Find where the given text appears and provide that cell's center as [X, Y] coordinate. 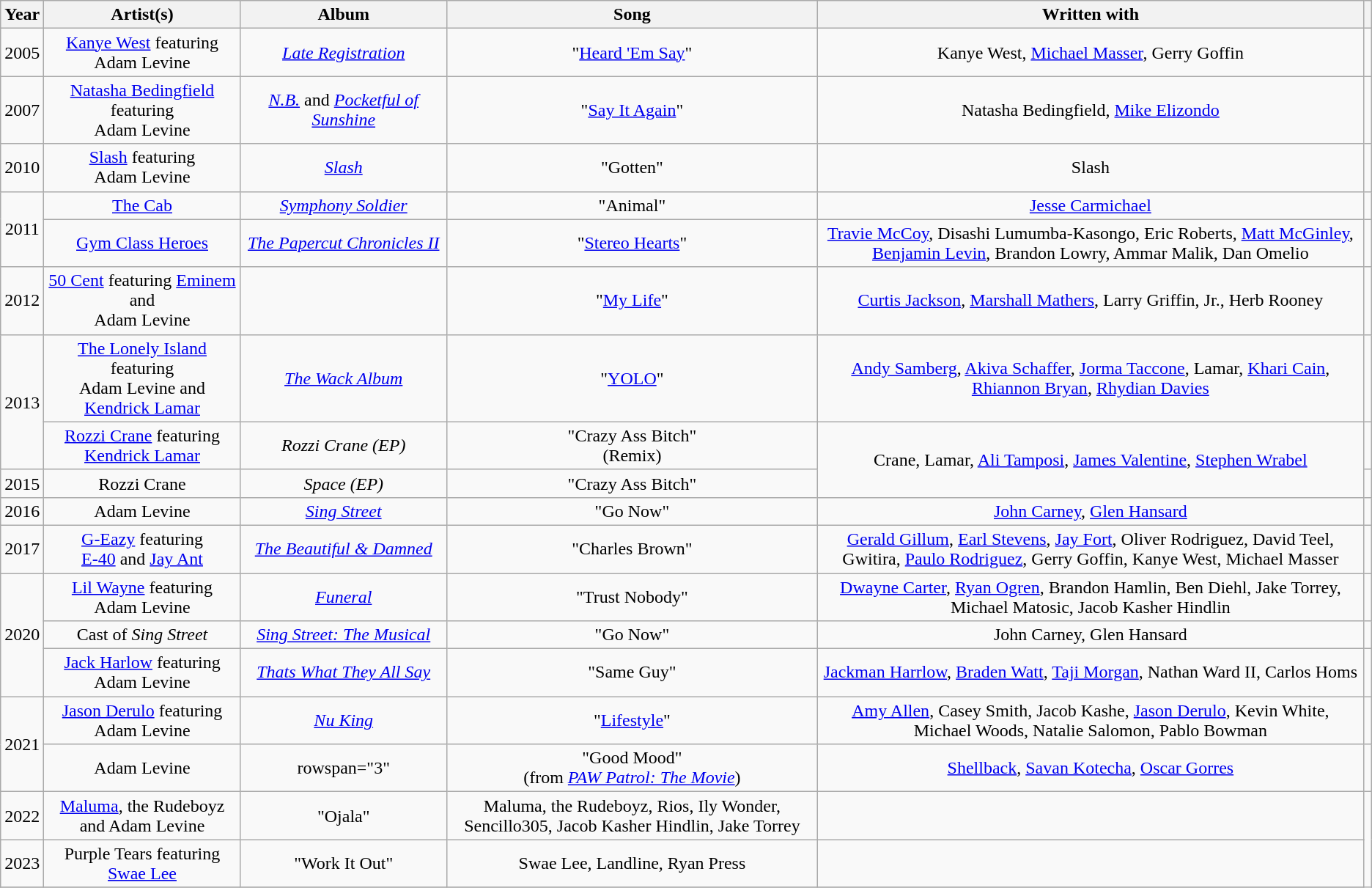
Song [632, 15]
Space (EP) [343, 483]
"Ojala" [343, 815]
Nu King [343, 720]
Funeral [343, 597]
2007 [22, 110]
Maluma, the Rudeboyz, Rios, Ily Wonder, Sencillo305, Jacob Kasher Hindlin, Jake Torrey [632, 815]
N.B. and Pocketful of Sunshine [343, 110]
Crane, Lamar, Ali Tamposi, James Valentine, Stephen Wrabel [1091, 459]
G-Eazy featuring E-40 and Jay Ant [142, 548]
Jackman Harrlow, Braden Watt, Taji Morgan, Nathan Ward II, Carlos Homs [1091, 673]
"Crazy Ass Bitch" [632, 483]
Written with [1091, 15]
2016 [22, 511]
2013 [22, 402]
Kanye West, Michael Masser, Gerry Goffin [1091, 53]
"Say It Again" [632, 110]
"YOLO" [632, 378]
"Good Mood" (from PAW Patrol: The Movie) [632, 768]
Purple Tears featuring Swae Lee [142, 864]
Rozzi Crane (EP) [343, 446]
2015 [22, 483]
Jack Harlow featuring Adam Levine [142, 673]
2022 [22, 815]
Artist(s) [142, 15]
Sing Street [343, 511]
The Wack Album [343, 378]
"Animal" [632, 205]
2012 [22, 301]
Cast of Sing Street [142, 635]
Shellback, Savan Kotecha, Oscar Gorres [1091, 768]
Symphony Soldier [343, 205]
Dwayne Carter, Ryan Ogren, Brandon Hamlin, Ben Diehl, Jake Torrey, Michael Matosic, Jacob Kasher Hindlin [1091, 597]
The Lonely Island featuring Adam Levine and Kendrick Lamar [142, 378]
Lil Wayne featuring Adam Levine [142, 597]
Natasha Bedingfield featuring Adam Levine [142, 110]
Maluma, the Rudeboyz and Adam Levine [142, 815]
2017 [22, 548]
"Work It Out" [343, 864]
Gym Class Heroes [142, 243]
Year [22, 15]
2021 [22, 744]
rowspan="3" [343, 768]
Late Registration [343, 53]
"Trust Nobody" [632, 597]
"Same Guy" [632, 673]
2020 [22, 635]
Jason Derulo featuring Adam Levine [142, 720]
"Crazy Ass Bitch" (Remix) [632, 446]
Travie McCoy, Disashi Lumumba-Kasongo, Eric Roberts, Matt McGinley, Benjamin Levin, Brandon Lowry, Ammar Malik, Dan Omelio [1091, 243]
2005 [22, 53]
The Papercut Chronicles II [343, 243]
"Stereo Hearts" [632, 243]
The Cab [142, 205]
Amy Allen, Casey Smith, Jacob Kashe, Jason Derulo, Kevin White, Michael Woods, Natalie Salomon, Pablo Bowman [1091, 720]
The Beautiful & Damned [343, 548]
"Heard 'Em Say" [632, 53]
Kanye West featuring Adam Levine [142, 53]
2010 [22, 167]
Natasha Bedingfield, Mike Elizondo [1091, 110]
Sing Street: The Musical [343, 635]
Rozzi Crane featuring Kendrick Lamar [142, 446]
Swae Lee, Landline, Ryan Press [632, 864]
Thats What They All Say [343, 673]
"Lifestyle" [632, 720]
Rozzi Crane [142, 483]
"My Life" [632, 301]
Jesse Carmichael [1091, 205]
2023 [22, 864]
Gerald Gillum, Earl Stevens, Jay Fort, Oliver Rodriguez, David Teel, Gwitira, Paulo Rodriguez, Gerry Goffin, Kanye West, Michael Masser [1091, 548]
50 Cent featuring Eminem and Adam Levine [142, 301]
Slash featuring Adam Levine [142, 167]
"Gotten" [632, 167]
Andy Samberg, Akiva Schaffer, Jorma Taccone, Lamar, Khari Cain, Rhiannon Bryan, Rhydian Davies [1091, 378]
Album [343, 15]
"Charles Brown" [632, 548]
Curtis Jackson, Marshall Mathers, Larry Griffin, Jr., Herb Rooney [1091, 301]
2011 [22, 229]
